Identify which cell holds the provided text, then report its [x, y] central coordinate. 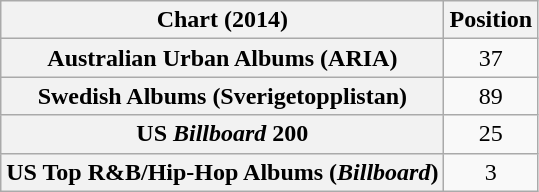
Swedish Albums (Sverigetopplistan) [222, 96]
Australian Urban Albums (ARIA) [222, 58]
89 [491, 96]
US Top R&B/Hip-Hop Albums (Billboard) [222, 172]
25 [491, 134]
37 [491, 58]
US Billboard 200 [222, 134]
3 [491, 172]
Chart (2014) [222, 20]
Position [491, 20]
